Capture the cell that displays the provided text and extract its (x, y) central coordinate. 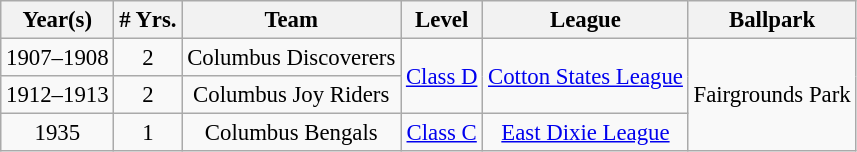
1907–1908 (58, 58)
Year(s) (58, 20)
League (586, 20)
Team (292, 20)
Class D (442, 76)
Level (442, 20)
Columbus Discoverers (292, 58)
Ballpark (772, 20)
Cotton States League (586, 76)
East Dixie League (586, 133)
1935 (58, 133)
Columbus Joy Riders (292, 95)
Columbus Bengals (292, 133)
# Yrs. (148, 20)
1912–1913 (58, 95)
1 (148, 133)
Fairgrounds Park (772, 96)
Class C (442, 133)
